Determine the (x, y) coordinate at the center of the cell enclosing the given text.  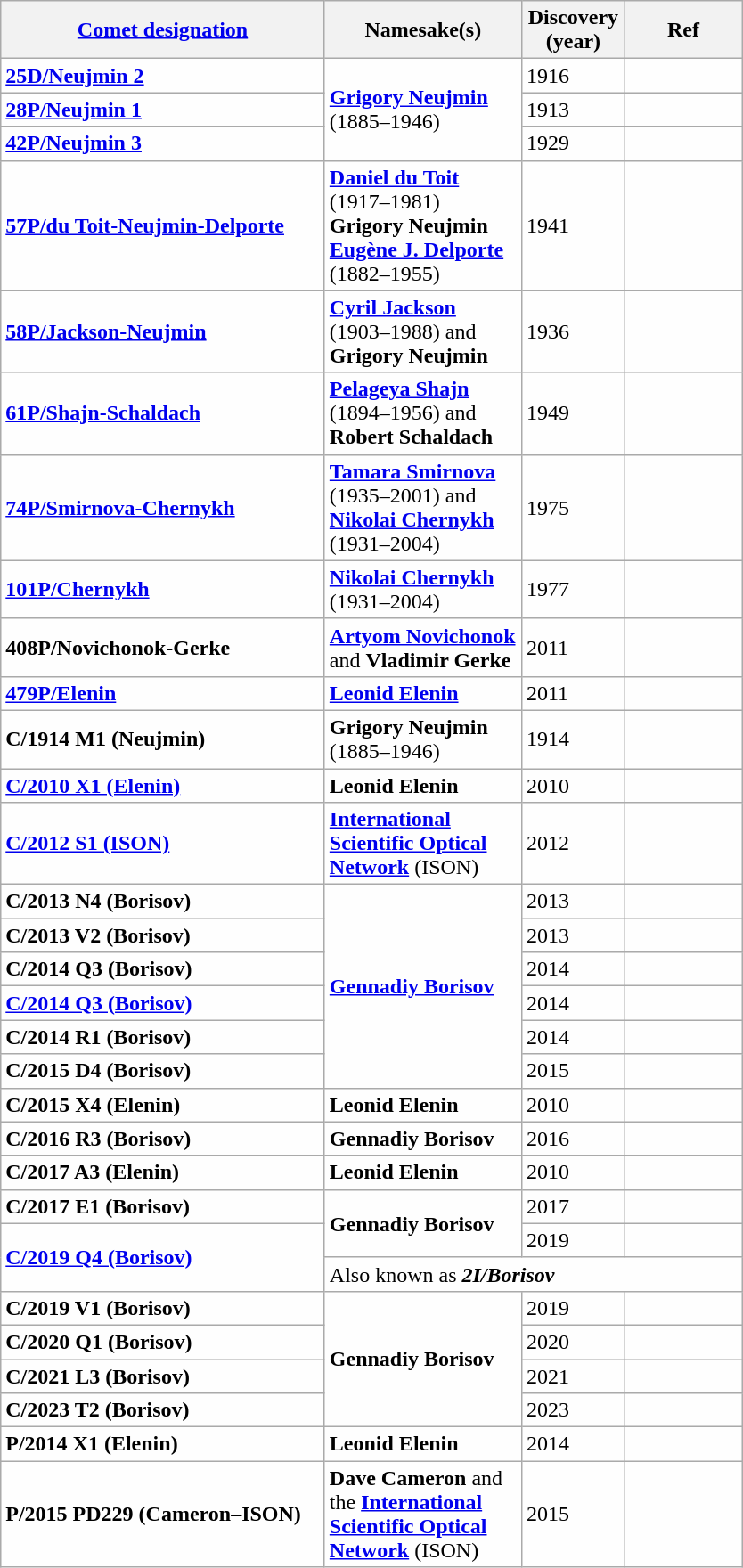
1914 (573, 739)
1936 (573, 331)
Daniel du Toit (1917–1981)Grigory NeujminEugène J. Delporte (1882–1955) (422, 225)
International Scientific Optical Network (ISON) (422, 844)
C/2016 R3 (Borisov) (163, 1139)
101P/Chernykh (163, 590)
Dave Cameron and the International Scientific Optical Network (ISON) (422, 1515)
Namesake(s) (422, 30)
2020 (573, 1342)
57P/du Toit-Neujmin-Delporte (163, 225)
42P/Neujmin 3 (163, 143)
Also known as 2I/Borisov (533, 1274)
C/2015 X4 (Elenin) (163, 1105)
C/2012 S1 (ISON) (163, 844)
61P/Shajn-Schaldach (163, 413)
408P/Novichonok-Gerke (163, 647)
C/2023 T2 (Borisov) (163, 1410)
479P/Elenin (163, 693)
Cyril Jackson (1903–1988) and Grigory Neujmin (422, 331)
C/2020 Q1 (Borisov) (163, 1342)
2021 (573, 1376)
C/2015 D4 (Borisov) (163, 1071)
C/2017 A3 (Elenin) (163, 1172)
1913 (573, 110)
1929 (573, 143)
1977 (573, 590)
74P/Smirnova-Chernykh (163, 508)
C/2019 V1 (Borisov) (163, 1308)
C/2010 X1 (Elenin) (163, 785)
Discovery(year) (573, 30)
2023 (573, 1410)
58P/Jackson-Neujmin (163, 331)
1941 (573, 225)
Nikolai Chernykh (1931–2004) (422, 590)
2017 (573, 1206)
Comet designation (163, 30)
C/2014 R1 (Borisov) (163, 1037)
2012 (573, 844)
C/2019 Q4 (Borisov) (163, 1257)
Ref (682, 30)
P/2015 PD229 (Cameron–ISON) (163, 1515)
Artyom Novichonok and Vladimir Gerke (422, 647)
28P/Neujmin 1 (163, 110)
Pelageya Shajn (1894–1956) and Robert Schaldach (422, 413)
1949 (573, 413)
1916 (573, 76)
C/2013 N4 (Borisov) (163, 902)
C/2013 V2 (Borisov) (163, 935)
25D/Neujmin 2 (163, 76)
C/2021 L3 (Borisov) (163, 1376)
1975 (573, 508)
P/2014 X1 (Elenin) (163, 1444)
Tamara Smirnova (1935–2001) and Nikolai Chernykh (1931–2004) (422, 508)
C/1914 M1 (Neujmin) (163, 739)
C/2017 E1 (Borisov) (163, 1206)
2016 (573, 1139)
